Scan for the cell matching the given text and deliver its (X, Y) coordinate at center. 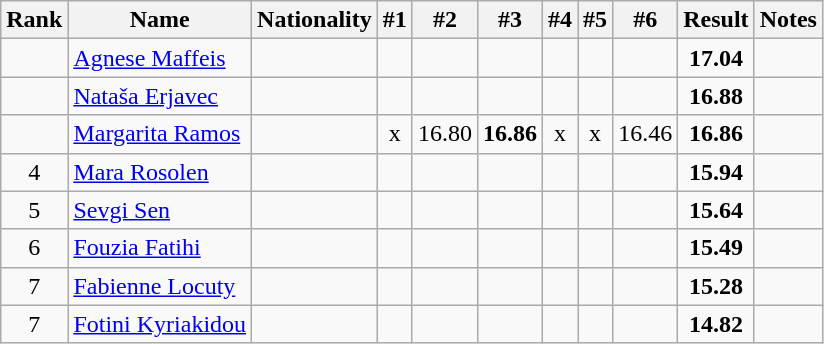
#4 (560, 20)
Notes (788, 20)
#1 (394, 20)
Result (716, 20)
6 (34, 248)
5 (34, 210)
#2 (444, 20)
15.49 (716, 248)
Sevgi Sen (160, 210)
15.94 (716, 172)
16.88 (716, 96)
4 (34, 172)
#5 (596, 20)
Margarita Ramos (160, 134)
Nataša Erjavec (160, 96)
Fabienne Locuty (160, 286)
Fotini Kyriakidou (160, 324)
Agnese Maffeis (160, 58)
#3 (510, 20)
15.64 (716, 210)
Nationality (315, 20)
#6 (646, 20)
17.04 (716, 58)
16.80 (444, 134)
Fouzia Fatihi (160, 248)
14.82 (716, 324)
Name (160, 20)
15.28 (716, 286)
Mara Rosolen (160, 172)
16.46 (646, 134)
Rank (34, 20)
